For the text-containing cell, return its midpoint in (x, y) coordinate format. 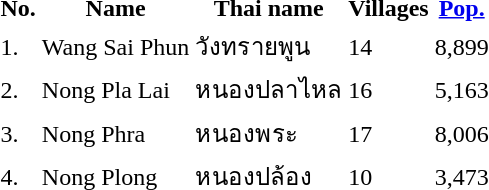
Nong Pla Lai (115, 90)
หนองปลาไหล (269, 90)
16 (388, 90)
14 (388, 46)
17 (388, 133)
หนองพระ (269, 133)
วังทรายพูน (269, 46)
Nong Phra (115, 133)
Wang Sai Phun (115, 46)
